Pinpoint the cell where the given text exists, returning its (x, y) midpoint coordinate. 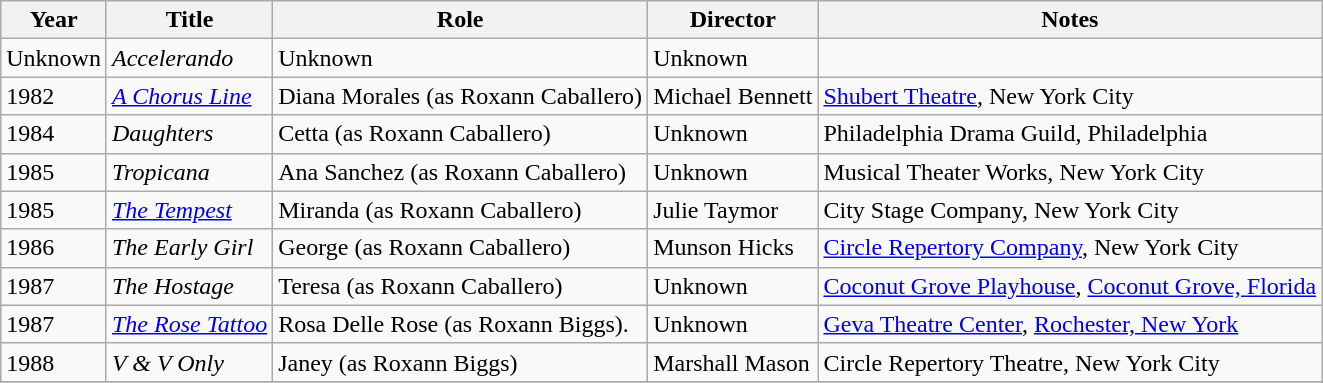
The Tempest (189, 210)
Geva Theatre Center, Rochester, New York (1070, 324)
The Rose Tattoo (189, 324)
Circle Repertory Theatre, New York City (1070, 362)
Julie Taymor (733, 210)
Shubert Theatre, New York City (1070, 96)
Title (189, 20)
1986 (54, 248)
Musical Theater Works, New York City (1070, 172)
City Stage Company, New York City (1070, 210)
Tropicana (189, 172)
Daughters (189, 134)
V & V Only (189, 362)
Year (54, 20)
Notes (1070, 20)
Cetta (as Roxann Caballero) (460, 134)
Janey (as Roxann Biggs) (460, 362)
1982 (54, 96)
Munson Hicks (733, 248)
Marshall Mason (733, 362)
Rosa Delle Rose (as Roxann Biggs). (460, 324)
1984 (54, 134)
Philadelphia Drama Guild, Philadelphia (1070, 134)
Role (460, 20)
The Early Girl (189, 248)
Ana Sanchez (as Roxann Caballero) (460, 172)
The Hostage (189, 286)
George (as Roxann Caballero) (460, 248)
Director (733, 20)
Teresa (as Roxann Caballero) (460, 286)
A Chorus Line (189, 96)
Diana Morales (as Roxann Caballero) (460, 96)
Coconut Grove Playhouse, Coconut Grove, Florida (1070, 286)
Accelerando (189, 58)
Michael Bennett (733, 96)
Miranda (as Roxann Caballero) (460, 210)
1988 (54, 362)
Circle Repertory Company, New York City (1070, 248)
